Capture the cell that displays the provided text and extract its [x, y] central coordinate. 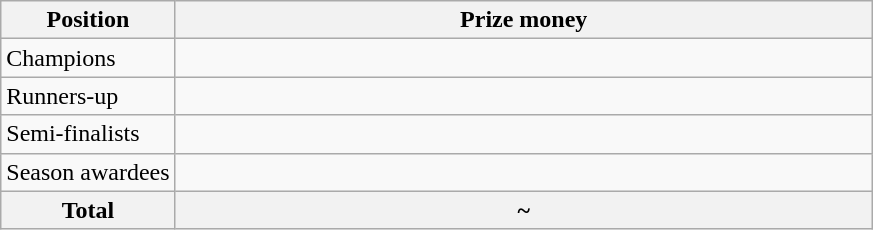
Runners-up [88, 96]
~ [524, 210]
Total [88, 210]
Champions [88, 58]
Position [88, 20]
Prize money [524, 20]
Semi-finalists [88, 134]
Season awardees [88, 172]
